Capture the cell that displays the provided text and extract its [x, y] central coordinate. 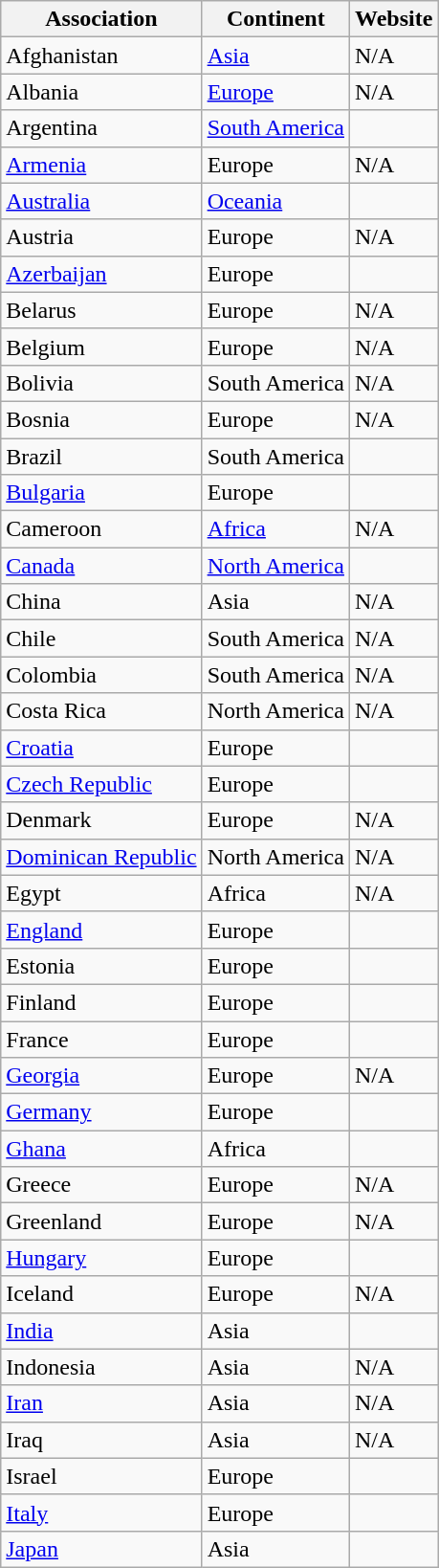
Australia [101, 201]
Greenland [101, 1221]
Georgia [101, 1076]
Bosnia [101, 419]
Azerbaijan [101, 274]
Czech Republic [101, 784]
Egypt [101, 893]
Ghana [101, 1149]
Belarus [101, 310]
Colombia [101, 675]
Association [101, 19]
Hungary [101, 1258]
Bulgaria [101, 493]
Bolivia [101, 383]
Oceania [275, 201]
Brazil [101, 457]
Argentina [101, 128]
Armenia [101, 165]
Iceland [101, 1294]
India [101, 1331]
Israel [101, 1476]
Costa Rica [101, 711]
England [101, 930]
Germany [101, 1112]
Website [393, 19]
Estonia [101, 966]
Iran [101, 1403]
Greece [101, 1185]
France [101, 1039]
Japan [101, 1549]
Cameroon [101, 529]
Austria [101, 237]
Afghanistan [101, 56]
China [101, 602]
Canada [101, 566]
Albania [101, 92]
Denmark [101, 820]
Croatia [101, 748]
Iraq [101, 1440]
Italy [101, 1512]
Chile [101, 638]
Finland [101, 1002]
Dominican Republic [101, 857]
Belgium [101, 347]
Continent [275, 19]
Indonesia [101, 1367]
